Output the [X, Y] coordinate of the center of the cell containing the given text.  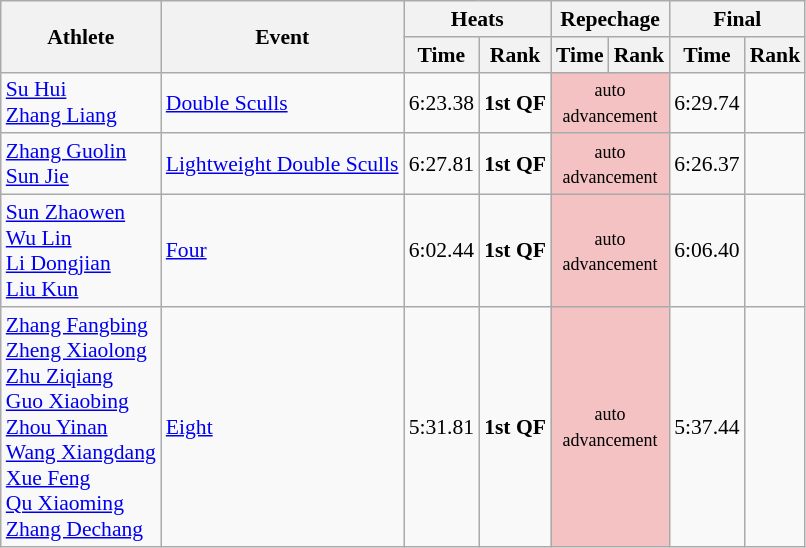
6:29.74 [706, 102]
Zhang GuolinSun Jie [81, 164]
Final [737, 19]
Su HuiZhang Liang [81, 102]
6:02.44 [442, 251]
Event [282, 36]
5:31.81 [442, 427]
Eight [282, 427]
Sun ZhaowenWu LinLi DongjianLiu Kun [81, 251]
Zhang FangbingZheng XiaolongZhu ZiqiangGuo XiaobingZhou YinanWang XiangdangXue FengQu XiaomingZhang Dechang [81, 427]
Heats [478, 19]
6:06.40 [706, 251]
5:37.44 [706, 427]
Double Sculls [282, 102]
6:23.38 [442, 102]
6:26.37 [706, 164]
Lightweight Double Sculls [282, 164]
6:27.81 [442, 164]
Repechage [610, 19]
Four [282, 251]
Athlete [81, 36]
